From the cell containing the given text, extract its center point as (x, y) coordinate. 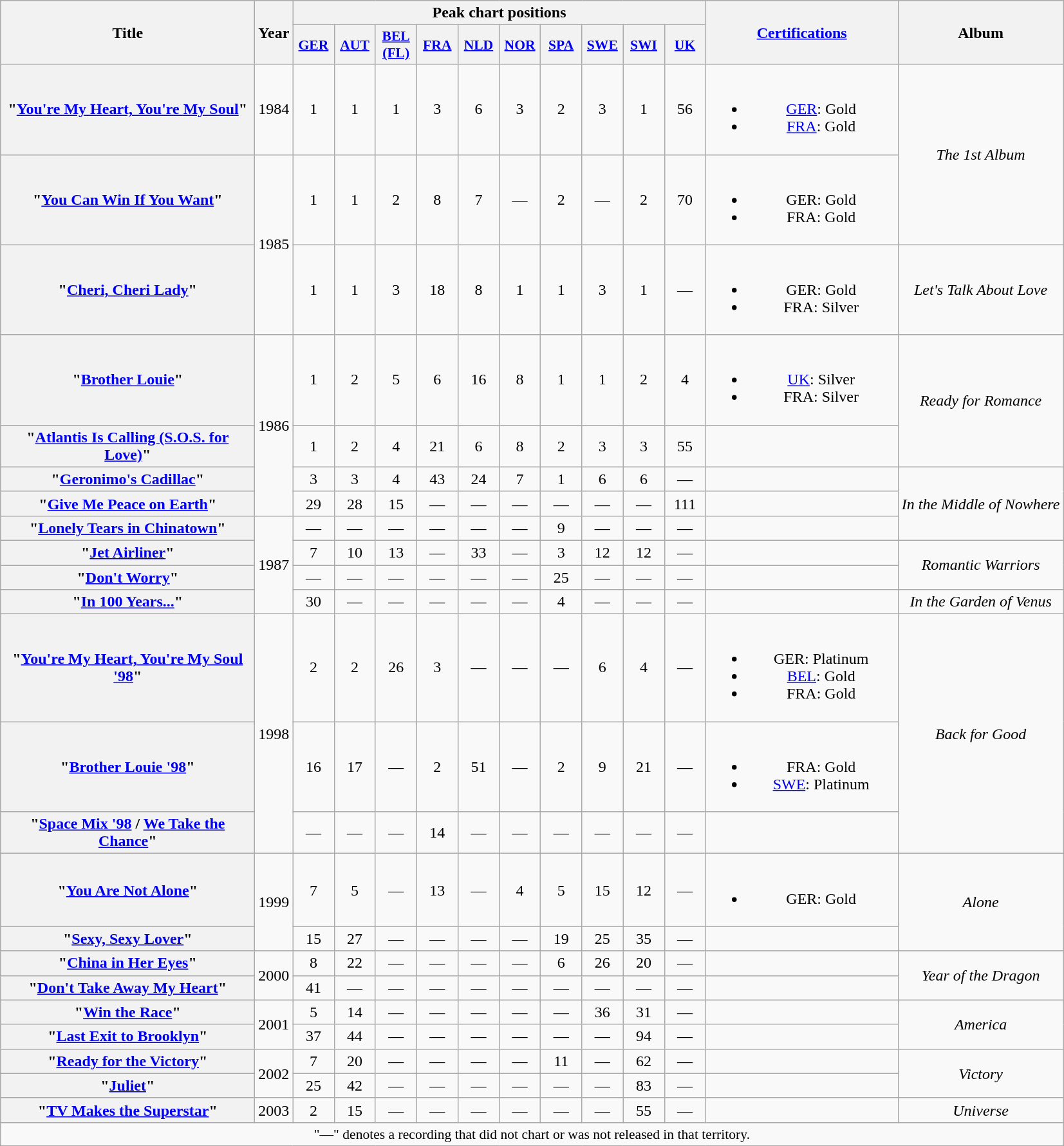
GER: Gold (802, 890)
Album (981, 32)
2001 (274, 1024)
UK (685, 45)
NLD (478, 45)
2003 (274, 1110)
Year (274, 32)
1999 (274, 903)
"Ready for the Victory" (127, 1061)
"Brother Louie" (127, 380)
"You're My Heart, You're My Soul" (127, 109)
56 (685, 109)
GER: PlatinumBEL: GoldFRA: Gold (802, 668)
22 (355, 963)
Victory (981, 1073)
94 (644, 1037)
"Atlantis Is Calling (S.O.S. for Love)" (127, 446)
30 (313, 602)
"You're My Heart, You're My Soul '98" (127, 668)
"Win the Race" (127, 1012)
Title (127, 32)
UK: SilverFRA: Silver (802, 380)
SPA (561, 45)
"Brother Louie '98" (127, 767)
Back for Good (981, 734)
"—" denotes a recording that did not chart or was not released in that territory. (532, 1134)
17 (355, 767)
Ready for Romance (981, 400)
AUT (355, 45)
33 (478, 552)
"Cheri, Cheri Lady" (127, 290)
"Lonely Tears in Chinatown" (127, 528)
43 (437, 479)
Universe (981, 1110)
"Sexy, Sexy Lover" (127, 939)
"Juliet" (127, 1085)
41 (313, 988)
Certifications (802, 32)
Peak chart positions (499, 13)
1987 (274, 565)
Year of the Dragon (981, 975)
62 (644, 1061)
SWE (602, 45)
70 (685, 200)
"You Can Win If You Want" (127, 200)
31 (644, 1012)
1984 (274, 109)
29 (313, 503)
11 (561, 1061)
"Space Mix '98 / We Take the Chance" (127, 833)
"Jet Airliner" (127, 552)
The 1st Album (981, 155)
42 (355, 1085)
Romantic Warriors (981, 565)
"You Are Not Alone" (127, 890)
America (981, 1024)
FRA (437, 45)
111 (685, 503)
1985 (274, 245)
19 (561, 939)
24 (478, 479)
Alone (981, 903)
GER (313, 45)
10 (355, 552)
GER: GoldFRA: Silver (802, 290)
"Last Exit to Brooklyn" (127, 1037)
BEL(FL) (396, 45)
"TV Makes the Superstar" (127, 1110)
"In 100 Years..." (127, 602)
83 (644, 1085)
"Geronimo's Cadillac" (127, 479)
NOR (520, 45)
"Don't Take Away My Heart" (127, 988)
44 (355, 1037)
2000 (274, 975)
In the Garden of Venus (981, 602)
1986 (274, 425)
37 (313, 1037)
18 (437, 290)
36 (602, 1012)
"China in Her Eyes" (127, 963)
1998 (274, 734)
28 (355, 503)
2002 (274, 1073)
51 (478, 767)
SWI (644, 45)
35 (644, 939)
"Give Me Peace on Earth" (127, 503)
27 (355, 939)
Let's Talk About Love (981, 290)
FRA: GoldSWE: Platinum (802, 767)
"Don't Worry" (127, 578)
In the Middle of Nowhere (981, 503)
